Detect which cell encompasses the target text, then output its (x, y) center coordinate. 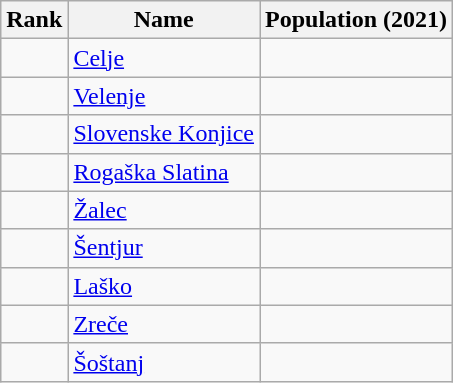
Laško (164, 286)
Šentjur (164, 248)
Zreče (164, 324)
Rank (34, 20)
Šoštanj (164, 362)
Population (2021) (356, 20)
Name (164, 20)
Rogaška Slatina (164, 172)
Celje (164, 58)
Slovenske Konjice (164, 134)
Žalec (164, 210)
Velenje (164, 96)
